Identify which cell holds the provided text, then report its (x, y) central coordinate. 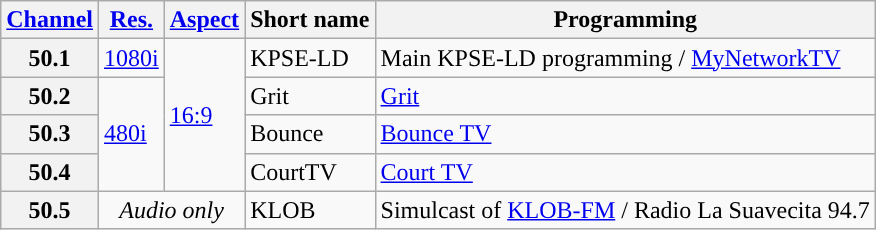
50.1 (50, 58)
KLOB (310, 210)
KPSE-LD (310, 58)
Res. (132, 20)
Court TV (625, 172)
Programming (625, 20)
Bounce (310, 134)
Bounce TV (625, 134)
Short name (310, 20)
50.4 (50, 172)
Audio only (172, 210)
50.2 (50, 96)
CourtTV (310, 172)
16:9 (204, 115)
1080i (132, 58)
480i (132, 134)
Channel (50, 20)
Aspect (204, 20)
Main KPSE-LD programming / MyNetworkTV (625, 58)
Simulcast of KLOB-FM / Radio La Suavecita 94.7 (625, 210)
50.5 (50, 210)
50.3 (50, 134)
